Determine the [x, y] coordinate at the center of the cell enclosing the given text.  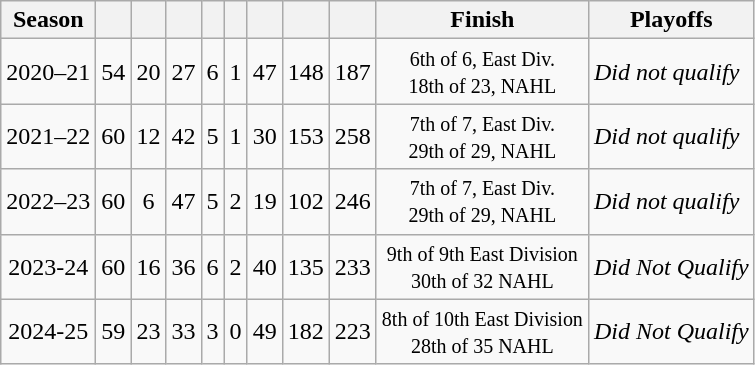
33 [184, 332]
19 [264, 202]
9th of 9th East Division30th of 32 NAHL [482, 266]
258 [352, 136]
148 [306, 72]
2021–22 [48, 136]
2023-24 [48, 266]
12 [148, 136]
3 [212, 332]
42 [184, 136]
36 [184, 266]
40 [264, 266]
49 [264, 332]
54 [114, 72]
16 [148, 266]
187 [352, 72]
Finish [482, 20]
0 [236, 332]
59 [114, 332]
Playoffs [671, 20]
2022–23 [48, 202]
135 [306, 266]
182 [306, 332]
8th of 10th East Division28th of 35 NAHL [482, 332]
30 [264, 136]
246 [352, 202]
233 [352, 266]
20 [148, 72]
27 [184, 72]
Season [48, 20]
102 [306, 202]
6th of 6, East Div.18th of 23, NAHL [482, 72]
153 [306, 136]
223 [352, 332]
2020–21 [48, 72]
23 [148, 332]
2024-25 [48, 332]
